Find where the given text appears and provide that cell's center as [X, Y] coordinate. 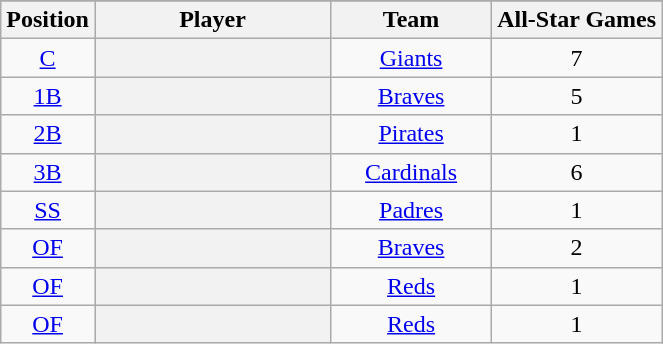
3B [48, 172]
C [48, 58]
6 [577, 172]
1B [48, 96]
7 [577, 58]
5 [577, 96]
Giants [412, 58]
2B [48, 134]
Cardinals [412, 172]
Team [412, 20]
SS [48, 210]
All-Star Games [577, 20]
Padres [412, 210]
Player [212, 20]
Pirates [412, 134]
Position [48, 20]
2 [577, 248]
